Capture the cell that displays the provided text and extract its [x, y] central coordinate. 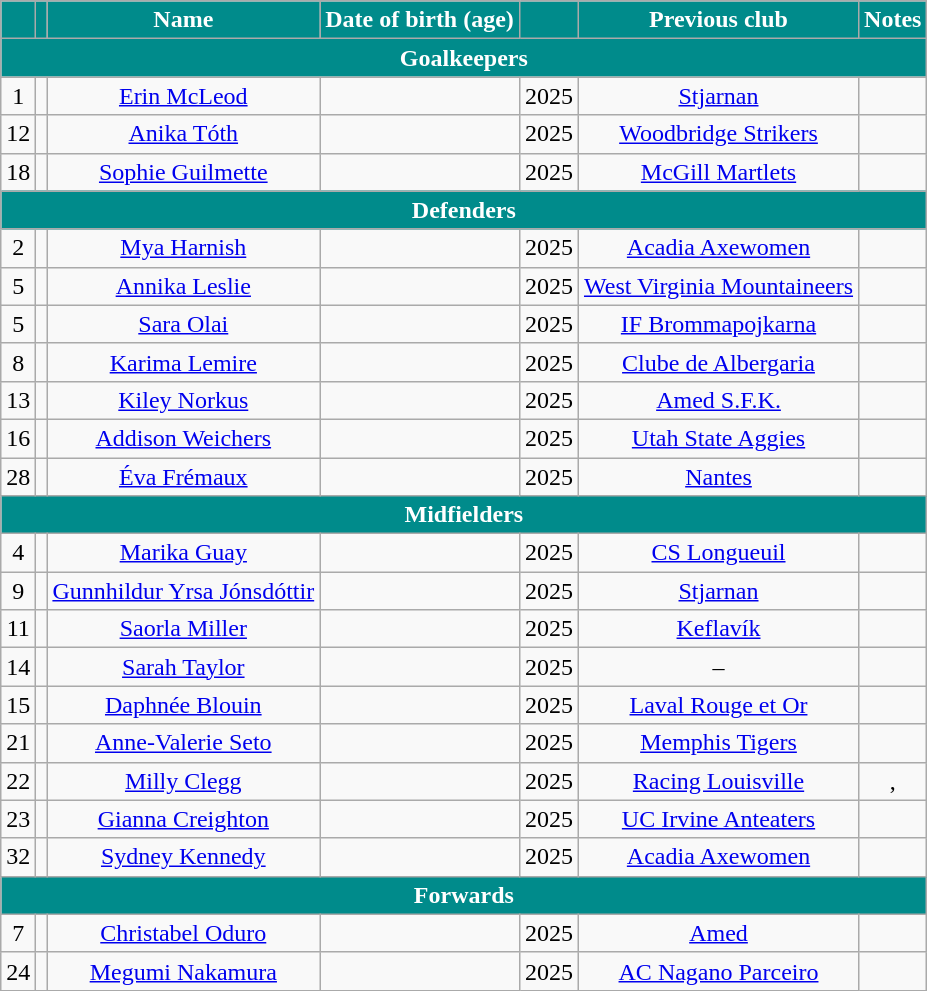
2 [18, 248]
21 [18, 743]
Sydney Kennedy [184, 857]
Milly Clegg [184, 781]
Christabel Oduro [184, 933]
Karima Lemire [184, 362]
Kiley Norkus [184, 400]
Amed [718, 933]
13 [18, 400]
Notes [893, 20]
Laval Rouge et Or [718, 705]
Name [184, 20]
Gunnhildur Yrsa Jónsdóttir [184, 591]
4 [18, 553]
Amed S.F.K. [718, 400]
Sara Olai [184, 324]
14 [18, 667]
12 [18, 134]
McGill Martlets [718, 172]
Utah State Aggies [718, 438]
CS Longueuil [718, 553]
11 [18, 629]
Anika Tóth [184, 134]
Sarah Taylor [184, 667]
IF Brommapojkarna [718, 324]
Megumi Nakamura [184, 971]
Sophie Guilmette [184, 172]
8 [18, 362]
AC Nagano Parceiro [718, 971]
Daphnée Blouin [184, 705]
15 [18, 705]
Saorla Miller [184, 629]
Anne-Valerie Seto [184, 743]
Nantes [718, 477]
Gianna Creighton [184, 819]
Midfielders [464, 515]
Goalkeepers [464, 58]
, [893, 781]
Forwards [464, 895]
24 [18, 971]
Erin McLeod [184, 96]
UC Irvine Anteaters [718, 819]
West Virginia Mountaineers [718, 286]
Mya Harnish [184, 248]
Addison Weichers [184, 438]
Clube de Albergaria [718, 362]
7 [18, 933]
Memphis Tigers [718, 743]
Annika Leslie [184, 286]
Date of birth (age) [420, 20]
18 [18, 172]
Racing Louisville [718, 781]
9 [18, 591]
Éva Frémaux [184, 477]
– [718, 667]
Previous club [718, 20]
28 [18, 477]
Defenders [464, 210]
32 [18, 857]
Marika Guay [184, 553]
16 [18, 438]
22 [18, 781]
23 [18, 819]
Woodbridge Strikers [718, 134]
1 [18, 96]
Keflavík [718, 629]
